Identify which cell holds the provided text, then report its (x, y) central coordinate. 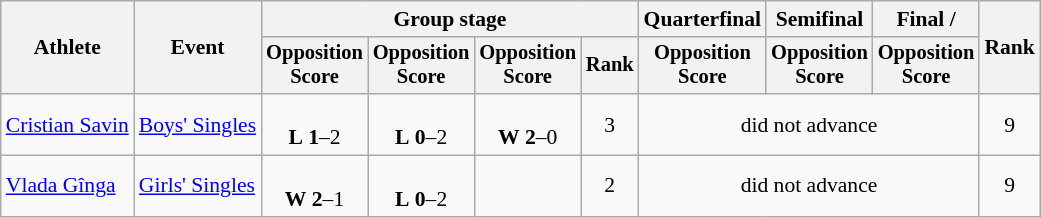
Athlete (68, 48)
Vlada Gînga (68, 186)
Semifinal (820, 19)
Group stage (450, 19)
L 1–2 (314, 124)
Final / (926, 19)
Cristian Savin (68, 124)
Quarterfinal (703, 19)
Boys' Singles (198, 124)
Girls' Singles (198, 186)
W 2–0 (528, 124)
3 (610, 124)
Event (198, 48)
W 2–1 (314, 186)
2 (610, 186)
